Capture the cell that displays the provided text and extract its (X, Y) central coordinate. 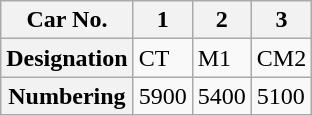
Car No. (67, 20)
2 (222, 20)
1 (162, 20)
5100 (281, 96)
5900 (162, 96)
Numbering (67, 96)
CM2 (281, 58)
M1 (222, 58)
CT (162, 58)
5400 (222, 96)
Designation (67, 58)
3 (281, 20)
